Detect which cell encompasses the target text, then output its [x, y] center coordinate. 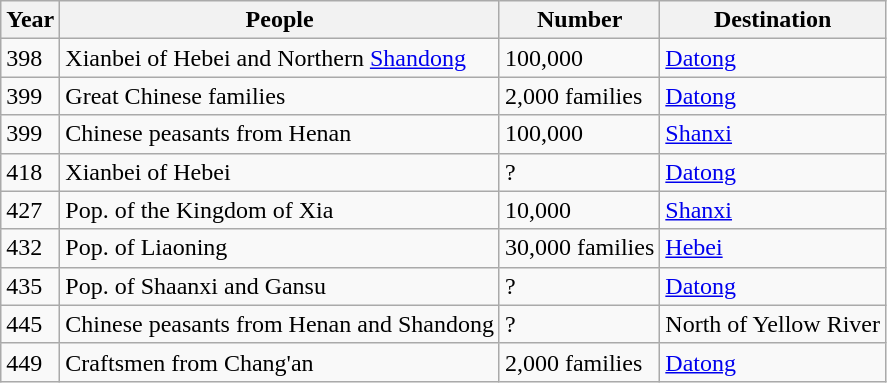
North of Yellow River [773, 324]
Pop. of Liaoning [280, 248]
418 [30, 172]
Xianbei of Hebei [280, 172]
Xianbei of Hebei and Northern Shandong [280, 58]
398 [30, 58]
445 [30, 324]
Pop. of Shaanxi and Gansu [280, 286]
Year [30, 20]
Chinese peasants from Henan and Shandong [280, 324]
Hebei [773, 248]
Great Chinese families [280, 96]
432 [30, 248]
Chinese peasants from Henan [280, 134]
10,000 [579, 210]
Pop. of the Kingdom of Xia [280, 210]
30,000 families [579, 248]
435 [30, 286]
Destination [773, 20]
People [280, 20]
449 [30, 362]
Craftsmen from Chang'an [280, 362]
Number [579, 20]
427 [30, 210]
